Pinpoint the cell where the given text exists, returning its [x, y] midpoint coordinate. 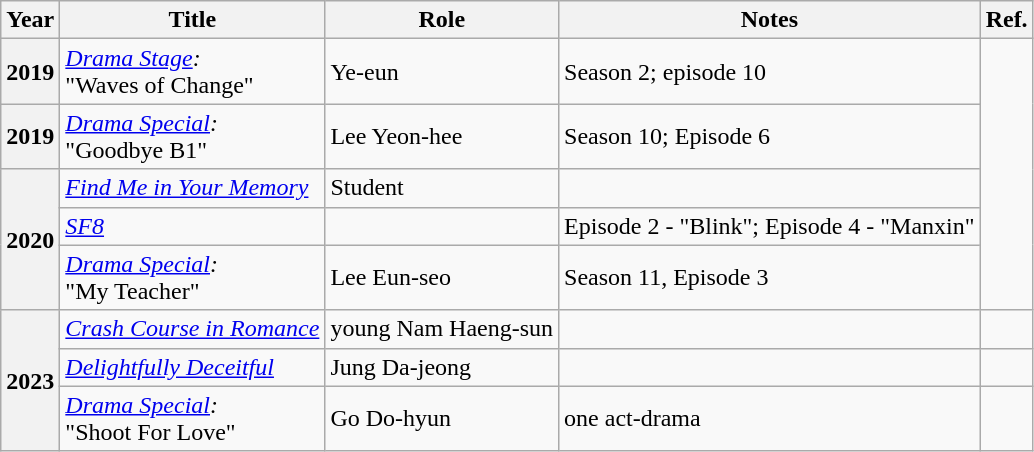
Drama Special:"My Teacher" [192, 278]
Ye-eun [442, 72]
Crash Course in Romance [192, 329]
Drama Stage:"Waves of Change" [192, 72]
Jung Da-jeong [442, 367]
Delightfully Deceitful [192, 367]
Drama Special:"Goodbye B1" [192, 136]
SF8 [192, 226]
one act-drama [770, 418]
Ref. [1006, 20]
2023 [30, 380]
2020 [30, 240]
Lee Yeon-hee [442, 136]
Season 11, Episode 3 [770, 278]
Year [30, 20]
Drama Special:"Shoot For Love" [192, 418]
Title [192, 20]
Notes [770, 20]
Student [442, 188]
Episode 2 - "Blink"; Episode 4 - "Manxin" [770, 226]
young Nam Haeng-sun [442, 329]
Lee Eun-seo [442, 278]
Go Do-hyun [442, 418]
Season 2; episode 10 [770, 72]
Find Me in Your Memory [192, 188]
Season 10; Episode 6 [770, 136]
Role [442, 20]
